Scan for the cell matching the given text and deliver its (x, y) coordinate at center. 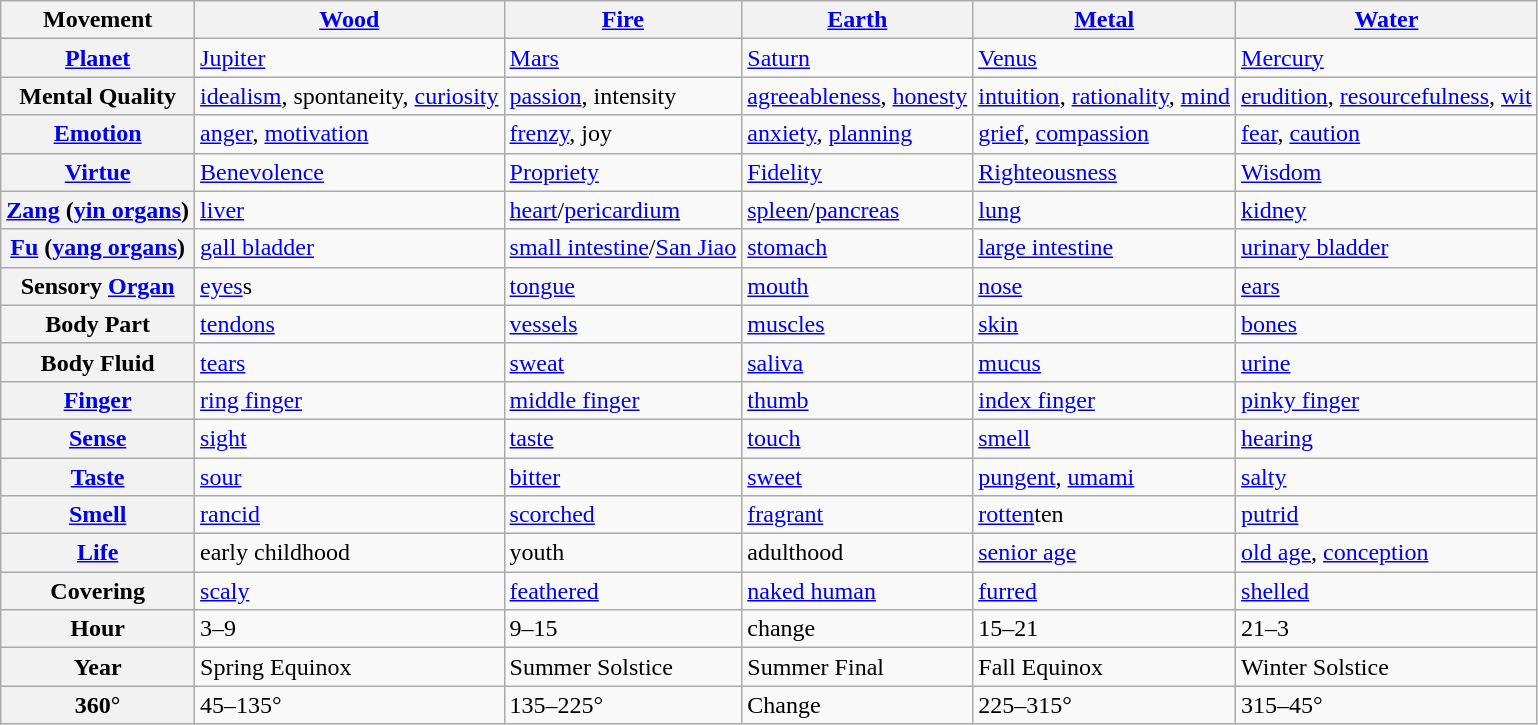
urinary bladder (1387, 248)
Mental Quality (98, 96)
Movement (98, 20)
Wood (350, 20)
agreeableness, honesty (858, 96)
tongue (623, 286)
Winter Solstice (1387, 667)
Earth (858, 20)
spleen/pancreas (858, 210)
Hour (98, 629)
vessels (623, 324)
Righteousness (1104, 172)
Zang (yin organs) (98, 210)
Venus (1104, 58)
Life (98, 553)
senior age (1104, 553)
sweat (623, 362)
lung (1104, 210)
sour (350, 477)
Propriety (623, 172)
fear, caution (1387, 134)
45–135° (350, 705)
smell (1104, 438)
Smell (98, 515)
sweet (858, 477)
old age, conception (1387, 553)
heart/pericardium (623, 210)
Body Part (98, 324)
muscles (858, 324)
Wisdom (1387, 172)
Benevolence (350, 172)
adulthood (858, 553)
furred (1104, 591)
Fire (623, 20)
touch (858, 438)
tendons (350, 324)
Year (98, 667)
Virtue (98, 172)
index finger (1104, 400)
frenzy, joy (623, 134)
Summer Solstice (623, 667)
mouth (858, 286)
skin (1104, 324)
fragrant (858, 515)
feathered (623, 591)
grief, compassion (1104, 134)
Water (1387, 20)
saliva (858, 362)
225–315° (1104, 705)
scaly (350, 591)
Body Fluid (98, 362)
Fall Equinox (1104, 667)
Saturn (858, 58)
Mars (623, 58)
rancid (350, 515)
sight (350, 438)
intuition, rationality, mind (1104, 96)
pungent, umami (1104, 477)
taste (623, 438)
anxiety, planning (858, 134)
naked human (858, 591)
mucus (1104, 362)
Mercury (1387, 58)
bitter (623, 477)
15–21 (1104, 629)
Covering (98, 591)
urine (1387, 362)
Planet (98, 58)
Sense (98, 438)
360° (98, 705)
anger, motivation (350, 134)
kidney (1387, 210)
135–225° (623, 705)
youth (623, 553)
Fidelity (858, 172)
liver (350, 210)
rottenten (1104, 515)
21–3 (1387, 629)
315–45° (1387, 705)
scorched (623, 515)
early childhood (350, 553)
Spring Equinox (350, 667)
ring finger (350, 400)
3–9 (350, 629)
nose (1104, 286)
thumb (858, 400)
tears (350, 362)
middle finger (623, 400)
Change (858, 705)
passion, intensity (623, 96)
Metal (1104, 20)
Sensory Organ (98, 286)
Fu (yang organs) (98, 248)
erudition, resourcefulness, wit (1387, 96)
change (858, 629)
Finger (98, 400)
idealism, spontaneity, curiosity (350, 96)
9–15 (623, 629)
Jupiter (350, 58)
putrid (1387, 515)
Emotion (98, 134)
eyess (350, 286)
shelled (1387, 591)
stomach (858, 248)
large intestine (1104, 248)
salty (1387, 477)
Taste (98, 477)
bones (1387, 324)
small intestine/San Jiao (623, 248)
gall bladder (350, 248)
Summer Final (858, 667)
ears (1387, 286)
pinky finger (1387, 400)
hearing (1387, 438)
